Find where the given text appears and provide that cell's center as [X, Y] coordinate. 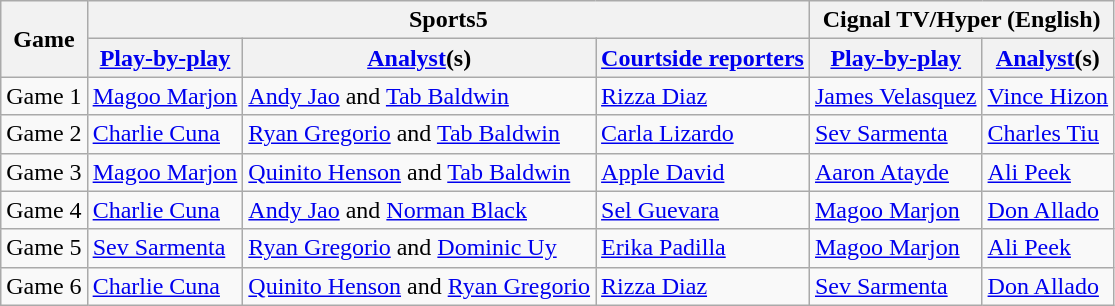
Game 6 [44, 286]
Erika Padilla [703, 248]
Aaron Atayde [896, 172]
Game 4 [44, 210]
James Velasquez [896, 96]
Game 3 [44, 172]
Andy Jao and Norman Black [420, 210]
Ryan Gregorio and Tab Baldwin [420, 134]
Quinito Henson and Ryan Gregorio [420, 286]
Apple David [703, 172]
Game [44, 39]
Quinito Henson and Tab Baldwin [420, 172]
Ryan Gregorio and Dominic Uy [420, 248]
Game 2 [44, 134]
Sports5 [448, 20]
Cignal TV/Hyper (English) [961, 20]
Andy Jao and Tab Baldwin [420, 96]
Courtside reporters [703, 58]
Game 5 [44, 248]
Charles Tiu [1048, 134]
Vince Hizon [1048, 96]
Carla Lizardo [703, 134]
Sel Guevara [703, 210]
Game 1 [44, 96]
